Scan for the cell matching the given text and deliver its [x, y] coordinate at center. 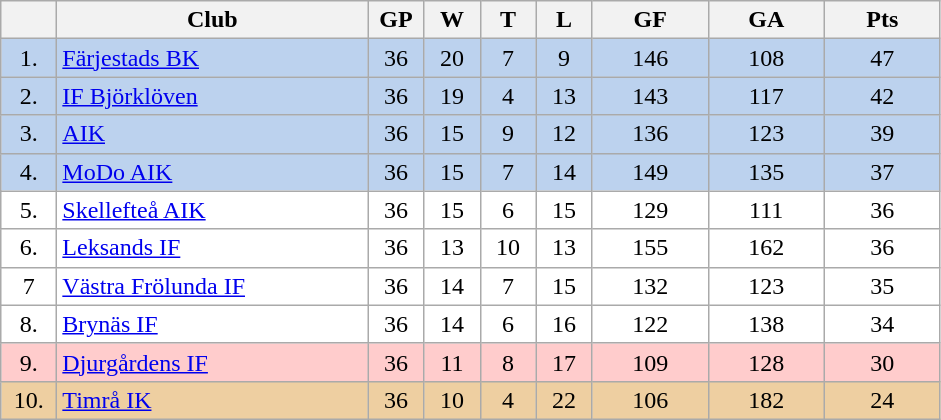
GA [766, 20]
17 [564, 362]
37 [882, 172]
IF Björklöven [212, 96]
12 [564, 134]
1. [29, 58]
GF [650, 20]
5. [29, 210]
8 [508, 362]
129 [650, 210]
8. [29, 324]
Brynäs IF [212, 324]
6. [29, 248]
L [564, 20]
10. [29, 400]
143 [650, 96]
39 [882, 134]
AIK [212, 134]
Djurgårdens IF [212, 362]
Leksands IF [212, 248]
117 [766, 96]
30 [882, 362]
111 [766, 210]
122 [650, 324]
34 [882, 324]
109 [650, 362]
35 [882, 286]
4. [29, 172]
155 [650, 248]
Club [212, 20]
W [452, 20]
42 [882, 96]
GP [396, 20]
22 [564, 400]
136 [650, 134]
16 [564, 324]
20 [452, 58]
182 [766, 400]
132 [650, 286]
108 [766, 58]
3. [29, 134]
47 [882, 58]
135 [766, 172]
106 [650, 400]
19 [452, 96]
Pts [882, 20]
128 [766, 362]
Västra Frölunda IF [212, 286]
146 [650, 58]
24 [882, 400]
MoDo AIK [212, 172]
Timrå IK [212, 400]
Färjestads BK [212, 58]
138 [766, 324]
2. [29, 96]
162 [766, 248]
T [508, 20]
149 [650, 172]
11 [452, 362]
Skellefteå AIK [212, 210]
9. [29, 362]
